Detect which cell encompasses the target text, then output its [X, Y] center coordinate. 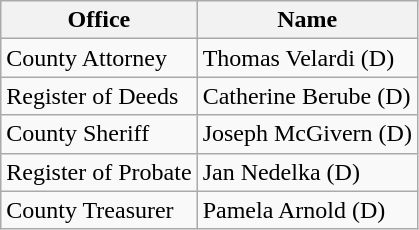
Thomas Velardi (D) [307, 58]
Catherine Berube (D) [307, 96]
Joseph McGivern (D) [307, 134]
County Sheriff [99, 134]
Register of Probate [99, 172]
Pamela Arnold (D) [307, 210]
Office [99, 20]
Jan Nedelka (D) [307, 172]
County Treasurer [99, 210]
Register of Deeds [99, 96]
Name [307, 20]
County Attorney [99, 58]
